From the cell containing the given text, extract its center point as (x, y) coordinate. 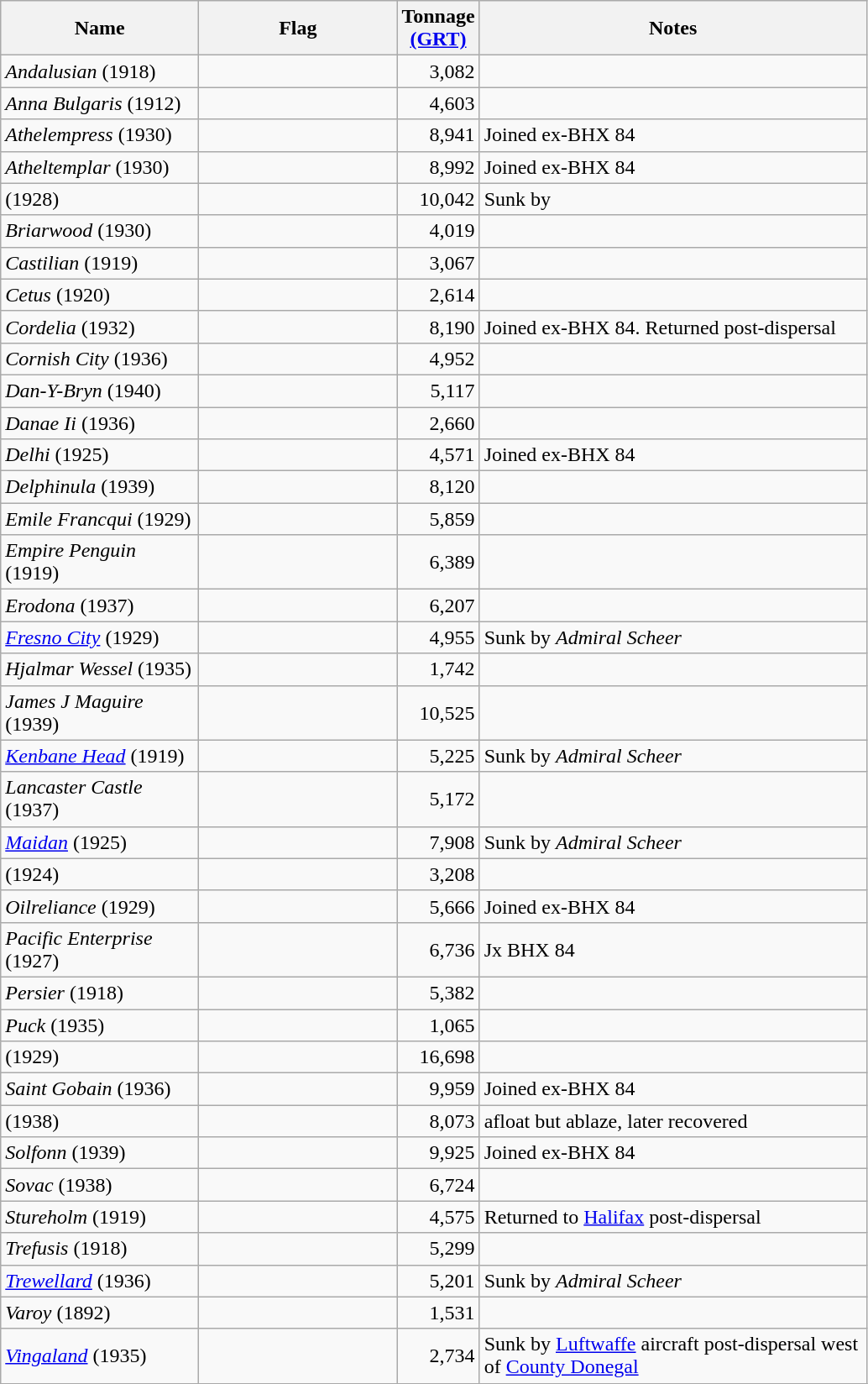
Sunk by Luftwaffe aircraft post-dispersal west of County Donegal (673, 1355)
3,082 (438, 71)
Saint Gobain (1936) (100, 1089)
Vingaland (1935) (100, 1355)
(1924) (100, 874)
Empire Penguin (1919) (100, 563)
Briarwood (1930) (100, 231)
4,575 (438, 1217)
4,952 (438, 359)
3,208 (438, 874)
8,941 (438, 135)
Trefusis (1918) (100, 1249)
Athelempress (1930) (100, 135)
Persier (1918) (100, 993)
4,955 (438, 637)
6,724 (438, 1185)
5,666 (438, 906)
Delhi (1925) (100, 455)
9,925 (438, 1153)
8,073 (438, 1121)
6,207 (438, 605)
Sunk by (673, 199)
Varoy (1892) (100, 1313)
Castilian (1919) (100, 263)
3,067 (438, 263)
6,389 (438, 563)
Pacific Enterprise (1927) (100, 949)
Emile Francqui (1929) (100, 519)
Name (100, 29)
10,525 (438, 712)
4,603 (438, 103)
Danae Ii (1936) (100, 422)
Notes (673, 29)
5,172 (438, 799)
Cornish City (1936) (100, 359)
7,908 (438, 842)
16,698 (438, 1057)
Erodona (1937) (100, 605)
Fresno City (1929) (100, 637)
Joined ex-BHX 84. Returned post-dispersal (673, 327)
Stureholm (1919) (100, 1217)
Maidan (1925) (100, 842)
Puck (1935) (100, 1025)
Returned to Halifax post-dispersal (673, 1217)
8,190 (438, 327)
Cetus (1920) (100, 295)
Atheltemplar (1930) (100, 167)
James J Maguire (1939) (100, 712)
1,065 (438, 1025)
9,959 (438, 1089)
(1929) (100, 1057)
5,859 (438, 519)
Solfonn (1939) (100, 1153)
Delphinula (1939) (100, 487)
Kenbane Head (1919) (100, 756)
(1938) (100, 1121)
10,042 (438, 199)
(1928) (100, 199)
Andalusian (1918) (100, 71)
Trewellard (1936) (100, 1281)
4,019 (438, 231)
Sovac (1938) (100, 1185)
5,117 (438, 391)
afloat but ablaze, later recovered (673, 1121)
2,660 (438, 422)
Cordelia (1932) (100, 327)
Hjalmar Wessel (1935) (100, 669)
1,742 (438, 669)
4,571 (438, 455)
6,736 (438, 949)
5,201 (438, 1281)
2,614 (438, 295)
5,225 (438, 756)
Dan-Y-Bryn (1940) (100, 391)
Anna Bulgaris (1912) (100, 103)
Lancaster Castle (1937) (100, 799)
Jx BHX 84 (673, 949)
Tonnage (GRT) (438, 29)
Flag (298, 29)
8,120 (438, 487)
5,382 (438, 993)
8,992 (438, 167)
2,734 (438, 1355)
1,531 (438, 1313)
5,299 (438, 1249)
Oilreliance (1929) (100, 906)
